Locate the cell with the specified text and output its (X, Y) center coordinate. 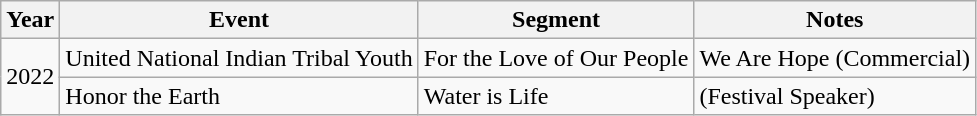
(Festival Speaker) (835, 96)
2022 (30, 77)
Honor the Earth (239, 96)
We Are Hope (Commercial) (835, 58)
Event (239, 20)
United National Indian Tribal Youth (239, 58)
Water is Life (556, 96)
Segment (556, 20)
Year (30, 20)
For the Love of Our People (556, 58)
Notes (835, 20)
